Identify which cell holds the provided text, then report its (X, Y) central coordinate. 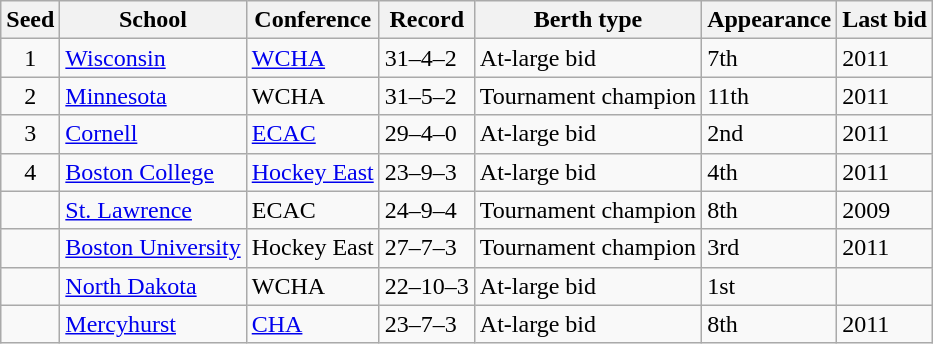
4th (770, 172)
Boston University (153, 248)
3rd (770, 248)
4 (30, 172)
24–9–4 (426, 210)
22–10–3 (426, 286)
Mercyhurst (153, 324)
St. Lawrence (153, 210)
CHA (312, 324)
23–9–3 (426, 172)
23–7–3 (426, 324)
2009 (885, 210)
Wisconsin (153, 58)
Record (426, 20)
11th (770, 96)
7th (770, 58)
Appearance (770, 20)
Last bid (885, 20)
3 (30, 134)
Berth type (588, 20)
Cornell (153, 134)
Conference (312, 20)
31–4–2 (426, 58)
School (153, 20)
Boston College (153, 172)
1 (30, 58)
31–5–2 (426, 96)
Seed (30, 20)
2nd (770, 134)
27–7–3 (426, 248)
2 (30, 96)
North Dakota (153, 286)
1st (770, 286)
29–4–0 (426, 134)
Minnesota (153, 96)
